Pinpoint the cell where the given text exists, returning its (x, y) midpoint coordinate. 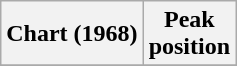
Peakposition (189, 34)
Chart (1968) (72, 34)
